Locate the cell with the specified text and output its (x, y) center coordinate. 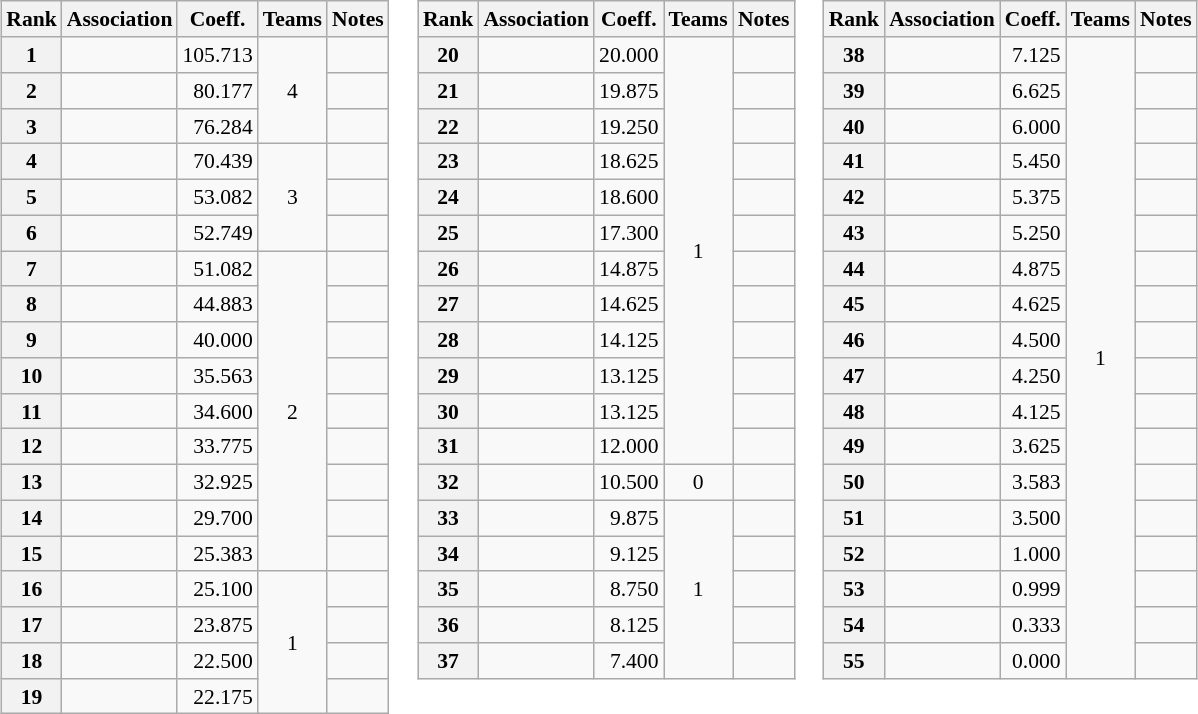
12 (32, 447)
18.625 (628, 162)
10 (32, 376)
14 (32, 518)
54 (854, 625)
9.125 (628, 554)
40.000 (217, 340)
21 (448, 91)
5.450 (1033, 162)
4.500 (1033, 340)
19 (32, 696)
43 (854, 233)
35.563 (217, 376)
32 (448, 482)
45 (854, 304)
34.600 (217, 411)
14.875 (628, 269)
30 (448, 411)
4.625 (1033, 304)
7.400 (628, 661)
3.500 (1033, 518)
41 (854, 162)
27 (448, 304)
8.125 (628, 625)
40 (854, 126)
24 (448, 197)
9.875 (628, 518)
12.000 (628, 447)
76.284 (217, 126)
48 (854, 411)
4.125 (1033, 411)
5.250 (1033, 233)
18.600 (628, 197)
0.999 (1033, 589)
22.500 (217, 661)
53 (854, 589)
22 (448, 126)
33 (448, 518)
11 (32, 411)
9 (32, 340)
44.883 (217, 304)
17 (32, 625)
19.875 (628, 91)
23 (448, 162)
49 (854, 447)
50 (854, 482)
0 (698, 482)
28 (448, 340)
44 (854, 269)
6.000 (1033, 126)
31 (448, 447)
23.875 (217, 625)
36 (448, 625)
105.713 (217, 55)
47 (854, 376)
6 (32, 233)
8.750 (628, 589)
29 (448, 376)
14.625 (628, 304)
5 (32, 197)
0.333 (1033, 625)
4.875 (1033, 269)
26 (448, 269)
39 (854, 91)
80.177 (217, 91)
10.500 (628, 482)
25.100 (217, 589)
6.625 (1033, 91)
20 (448, 55)
1.000 (1033, 554)
42 (854, 197)
51.082 (217, 269)
20.000 (628, 55)
34 (448, 554)
33.775 (217, 447)
16 (32, 589)
19.250 (628, 126)
17.300 (628, 233)
8 (32, 304)
4.250 (1033, 376)
55 (854, 661)
18 (32, 661)
53.082 (217, 197)
25 (448, 233)
3.583 (1033, 482)
51 (854, 518)
3.625 (1033, 447)
32.925 (217, 482)
14.125 (628, 340)
22.175 (217, 696)
25.383 (217, 554)
13 (32, 482)
7.125 (1033, 55)
7 (32, 269)
52.749 (217, 233)
37 (448, 661)
5.375 (1033, 197)
52 (854, 554)
35 (448, 589)
15 (32, 554)
29.700 (217, 518)
38 (854, 55)
0.000 (1033, 661)
46 (854, 340)
70.439 (217, 162)
